Determine the (x, y) coordinate at the center of the cell enclosing the given text.  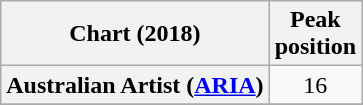
16 (315, 85)
Australian Artist (ARIA) (135, 85)
Peakposition (315, 34)
Chart (2018) (135, 34)
